Extract the (x, y) coordinate from the center of the cell holding the provided text.  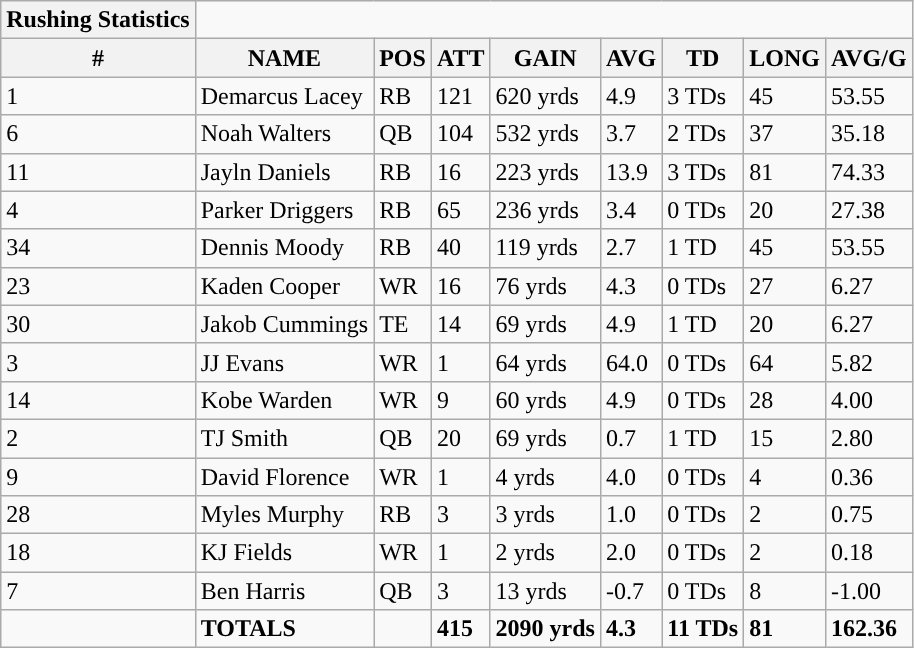
64 yrds (545, 362)
2.7 (630, 248)
2 TDs (703, 134)
AVG/G (868, 58)
15 (785, 438)
40 (460, 248)
223 yrds (545, 172)
-0.7 (630, 591)
POS (403, 58)
4 yrds (545, 477)
2.0 (630, 553)
27 (785, 286)
GAIN (545, 58)
415 (460, 629)
3.7 (630, 134)
Kobe Warden (284, 400)
236 yrds (545, 210)
2.80 (868, 438)
620 yrds (545, 96)
Kaden Cooper (284, 286)
Dennis Moody (284, 248)
76 yrds (545, 286)
37 (785, 134)
8 (785, 591)
3 yrds (545, 515)
3.4 (630, 210)
7 (98, 591)
60 yrds (545, 400)
2090 yrds (545, 629)
27.38 (868, 210)
LONG (785, 58)
Noah Walters (284, 134)
ATT (460, 58)
TD (703, 58)
KJ Fields (284, 553)
121 (460, 96)
11 (98, 172)
Parker Driggers (284, 210)
5.82 (868, 362)
1.0 (630, 515)
23 (98, 286)
64.0 (630, 362)
TOTALS (284, 629)
162.36 (868, 629)
Ben Harris (284, 591)
119 yrds (545, 248)
532 yrds (545, 134)
6 (98, 134)
Demarcus Lacey (284, 96)
74.33 (868, 172)
NAME (284, 58)
35.18 (868, 134)
0.7 (630, 438)
104 (460, 134)
0.36 (868, 477)
Jayln Daniels (284, 172)
TJ Smith (284, 438)
64 (785, 362)
AVG (630, 58)
0.75 (868, 515)
34 (98, 248)
0.18 (868, 553)
30 (98, 324)
David Florence (284, 477)
18 (98, 553)
TE (403, 324)
2 yrds (545, 553)
4.0 (630, 477)
13.9 (630, 172)
-1.00 (868, 591)
13 yrds (545, 591)
Rushing Statistics (98, 20)
65 (460, 210)
Myles Murphy (284, 515)
JJ Evans (284, 362)
Jakob Cummings (284, 324)
# (98, 58)
4.00 (868, 400)
11 TDs (703, 629)
